Detect which cell encompasses the target text, then output its [x, y] center coordinate. 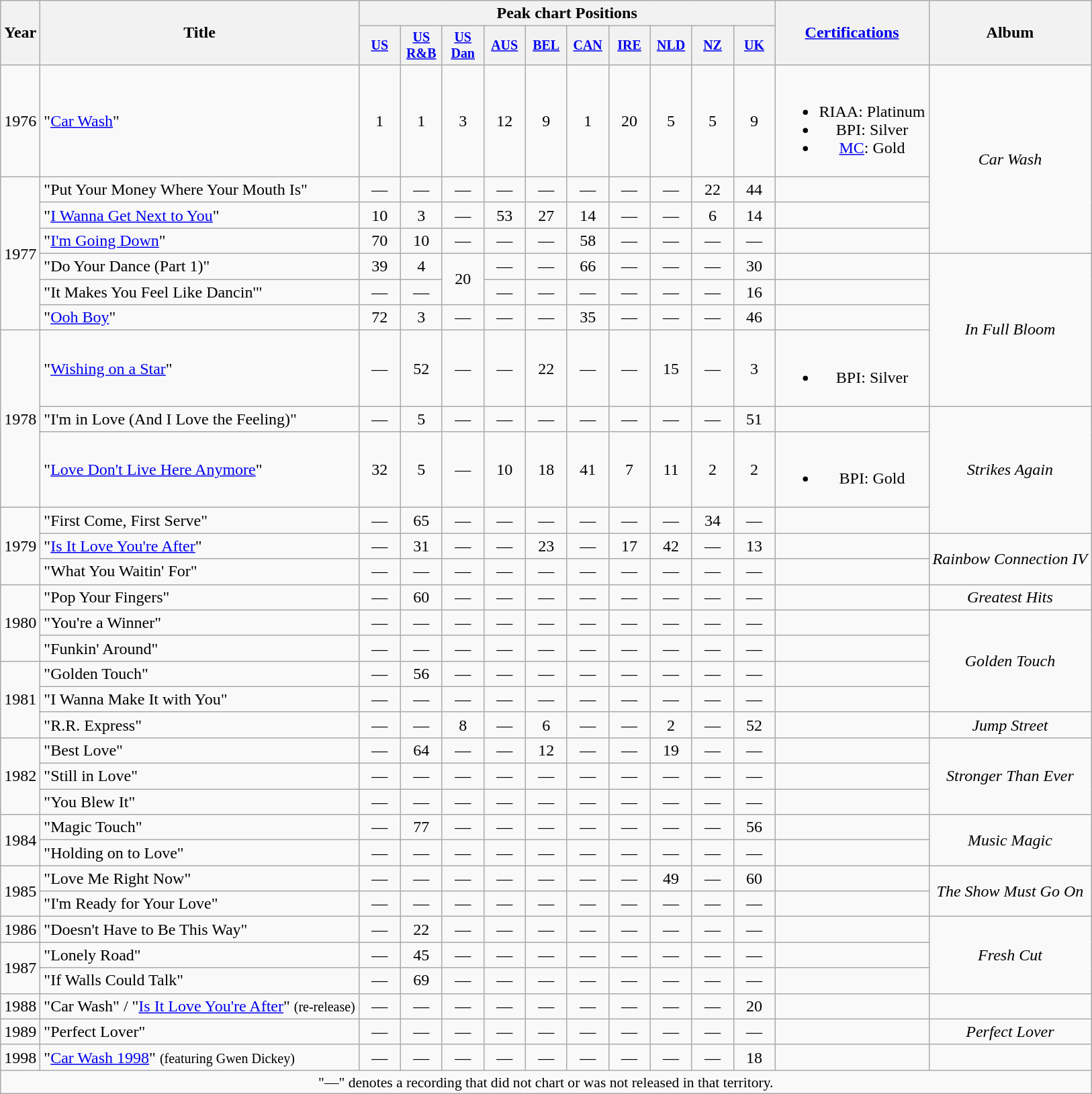
1979 [20, 546]
"It Makes You Feel Like Dancin'" [199, 292]
BPI: Silver [852, 368]
"Love Me Right Now" [199, 878]
1998 [20, 1057]
Year [20, 33]
"Doesn't Have to Be This Way" [199, 929]
72 [379, 318]
Certifications [852, 33]
RIAA: PlatinumBPI: SilverMC: Gold [852, 121]
1980 [20, 623]
Peak chart Positions [567, 13]
Music Magic [1010, 840]
In Full Bloom [1010, 330]
IRE [629, 46]
"I'm in Love (And I Love the Feeling)" [199, 419]
65 [421, 520]
1989 [20, 1032]
"Best Love" [199, 750]
"First Come, First Serve" [199, 520]
1982 [20, 776]
1977 [20, 253]
CAN [588, 46]
Perfect Lover [1010, 1032]
8 [463, 725]
"Car Wash" [199, 121]
41 [588, 470]
1978 [20, 419]
"Golden Touch" [199, 674]
"You Blew It" [199, 802]
16 [754, 292]
"Do Your Dance (Part 1)" [199, 267]
13 [754, 546]
4 [421, 267]
"Wishing on a Star" [199, 368]
34 [713, 520]
UK [754, 46]
44 [754, 189]
1986 [20, 929]
32 [379, 470]
"I'm Ready for Your Love" [199, 904]
"R.R. Express" [199, 725]
"Perfect Lover" [199, 1032]
"Pop Your Fingers" [199, 597]
27 [546, 215]
15 [671, 368]
Album [1010, 33]
1976 [20, 121]
"Magic Touch" [199, 827]
US R&B [421, 46]
Golden Touch [1010, 661]
"I'm Going Down" [199, 240]
"Put Your Money Where Your Mouth Is" [199, 189]
53 [504, 215]
Title [199, 33]
Rainbow Connection IV [1010, 559]
"I Wanna Get Next to You" [199, 215]
1984 [20, 840]
"I Wanna Make It with You" [199, 699]
Fresh Cut [1010, 955]
US [379, 46]
66 [588, 267]
7 [629, 470]
69 [421, 981]
31 [421, 546]
The Show Must Go On [1010, 891]
"Holding on to Love" [199, 853]
11 [671, 470]
Stronger Than Ever [1010, 776]
Strikes Again [1010, 470]
46 [754, 318]
BEL [546, 46]
"Love Don't Live Here Anymore" [199, 470]
58 [588, 240]
AUS [504, 46]
NZ [713, 46]
"Funkin' Around" [199, 648]
70 [379, 240]
35 [588, 318]
"You're a Winner" [199, 623]
51 [754, 419]
42 [671, 546]
"If Walls Could Talk" [199, 981]
"—" denotes a recording that did not chart or was not released in that territory. [546, 1082]
1985 [20, 891]
49 [671, 878]
"Car Wash 1998" (featuring Gwen Dickey) [199, 1057]
1987 [20, 968]
"Ooh Boy" [199, 318]
Car Wash [1010, 158]
Greatest Hits [1010, 597]
"Is It Love You're After" [199, 546]
"Car Wash" / "Is It Love You're After" (re-release) [199, 1006]
"Still in Love" [199, 776]
39 [379, 267]
"Lonely Road" [199, 955]
NLD [671, 46]
77 [421, 827]
45 [421, 955]
30 [754, 267]
BPI: Gold [852, 470]
"What You Waitin' For" [199, 572]
23 [546, 546]
64 [421, 750]
19 [671, 750]
Jump Street [1010, 725]
US Dan [463, 46]
1988 [20, 1006]
1981 [20, 699]
17 [629, 546]
